Identify which cell holds the provided text, then report its (x, y) central coordinate. 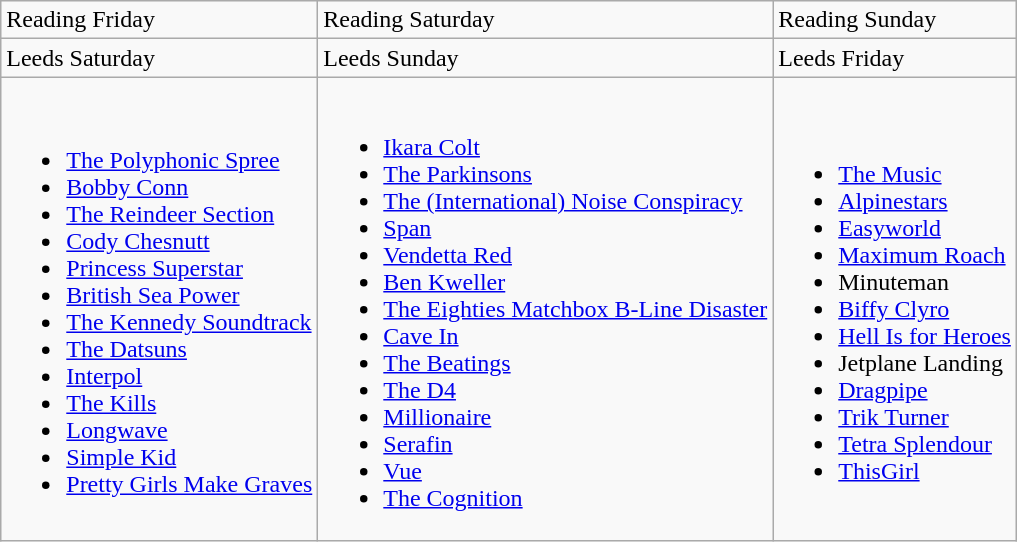
The MusicAlpinestarsEasyworldMaximum RoachMinutemanBiffy ClyroHell Is for HeroesJetplane LandingDragpipeTrik TurnerTetra SplendourThisGirl (895, 309)
Reading Sunday (895, 20)
Leeds Friday (895, 58)
Leeds Saturday (160, 58)
Leeds Sunday (546, 58)
Reading Saturday (546, 20)
Reading Friday (160, 20)
